Provide the (X, Y) coordinate of the cell's center where the given text is located.  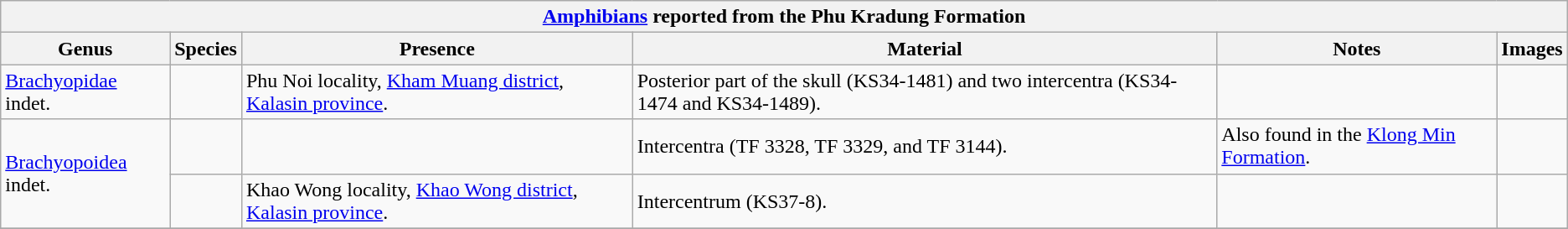
Phu Noi locality, Kham Muang district, Kalasin province. (437, 92)
Also found in the Klong Min Formation. (1357, 146)
Amphibians reported from the Phu Kradung Formation (784, 17)
Brachyopidae indet. (85, 92)
Species (206, 49)
Presence (437, 49)
Intercentrum (KS37-8). (925, 201)
Posterior part of the skull (KS34-1481) and two intercentra (KS34-1474 and KS34-1489). (925, 92)
Genus (85, 49)
Notes (1357, 49)
Intercentra (TF 3328, TF 3329, and TF 3144). (925, 146)
Images (1532, 49)
Khao Wong locality, Khao Wong district, Kalasin province. (437, 201)
Material (925, 49)
Brachyopoidea indet. (85, 174)
